Locate the cell with the specified text and output its [X, Y] center coordinate. 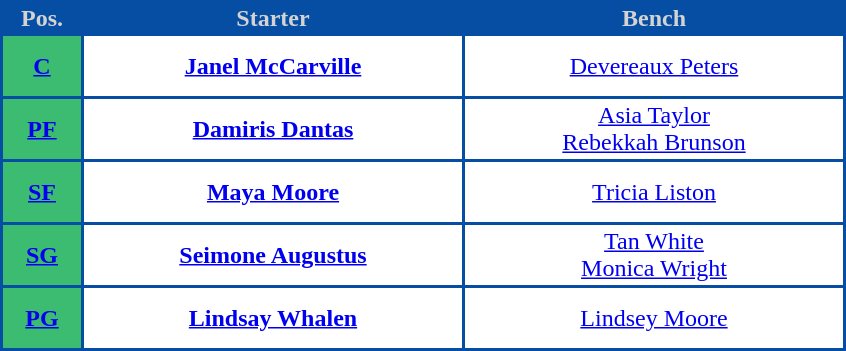
PG [42, 318]
C [42, 66]
Tan WhiteMonica Wright [654, 255]
Tricia Liston [654, 192]
Damiris Dantas [273, 129]
Pos. [42, 18]
Bench [654, 18]
Asia TaylorRebekkah Brunson [654, 129]
Seimone Augustus [273, 255]
Lindsay Whalen [273, 318]
PF [42, 129]
Lindsey Moore [654, 318]
Janel McCarville [273, 66]
Devereaux Peters [654, 66]
Maya Moore [273, 192]
SG [42, 255]
SF [42, 192]
Starter [273, 18]
